Detect which cell encompasses the target text, then output its (X, Y) center coordinate. 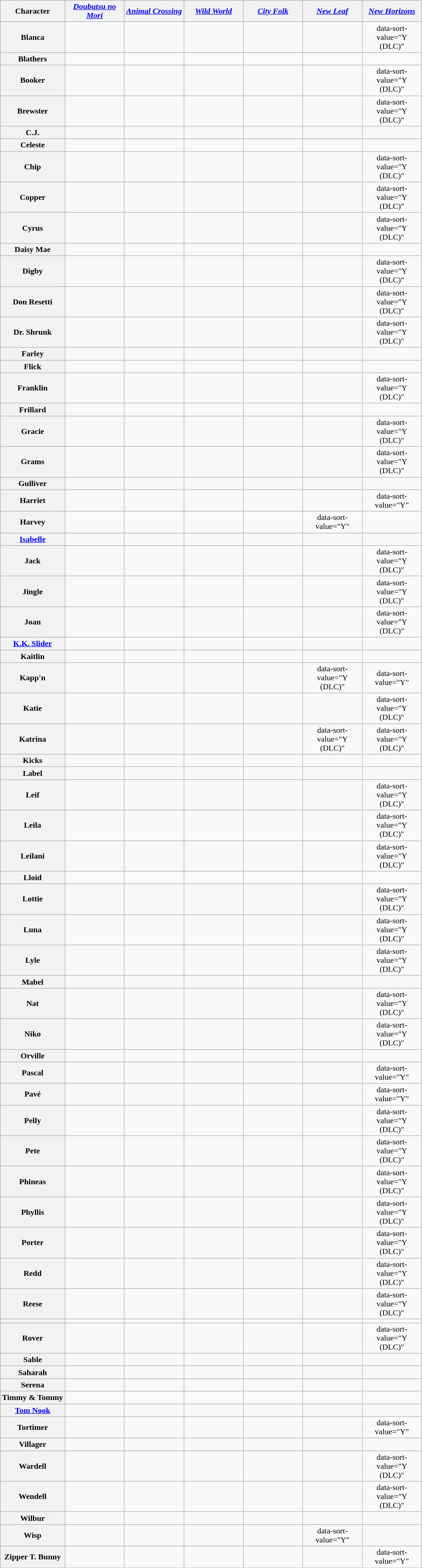
Booker (33, 80)
Phyllis (33, 1212)
Wardell (33, 1466)
Farley (33, 354)
Wild World (214, 11)
Copper (33, 197)
Don Resetti (33, 301)
Dr. Shrunk (33, 332)
Blanca (33, 37)
Niko (33, 1034)
Rover (33, 1338)
Label (33, 773)
City Folk (273, 11)
Pavé (33, 1094)
Grams (33, 462)
Serena (33, 1385)
Jingle (33, 591)
Franklin (33, 388)
Pelly (33, 1120)
Wilbur (33, 1518)
Lottie (33, 899)
Frillard (33, 410)
C.J. (33, 132)
Nat (33, 1003)
Cyrus (33, 228)
Phineas (33, 1182)
Celeste (33, 145)
Wisp (33, 1535)
Pascal (33, 1073)
Doubutsu no Mori (94, 11)
Harriet (33, 501)
Jack (33, 561)
Sable (33, 1360)
Chip (33, 167)
Kicks (33, 761)
Tom Nook (33, 1410)
Redd (33, 1273)
Harvey (33, 522)
Animal Crossing (154, 11)
Isabelle (33, 539)
Gulliver (33, 483)
Leilani (33, 856)
Saharah (33, 1372)
Katrina (33, 739)
Katie (33, 708)
Lyle (33, 960)
Character (33, 11)
Timmy & Tommy (33, 1397)
Kaitlin (33, 656)
Mabel (33, 982)
Orville (33, 1055)
Lloid (33, 877)
Luna (33, 930)
Digby (33, 271)
New Leaf (333, 11)
Gracie (33, 431)
Reese (33, 1304)
Brewster (33, 111)
Wendell (33, 1497)
Leila (33, 825)
Zipper T. Bunny (33, 1557)
Leif (33, 795)
Daisy Mae (33, 249)
New Horizons (392, 11)
Flick (33, 367)
K.K. Slider (33, 643)
Joan (33, 622)
Porter (33, 1243)
Kapp'n (33, 678)
Tortimer (33, 1428)
Pete (33, 1151)
Blathers (33, 59)
Villager (33, 1444)
